Capture the cell that displays the provided text and extract its (X, Y) central coordinate. 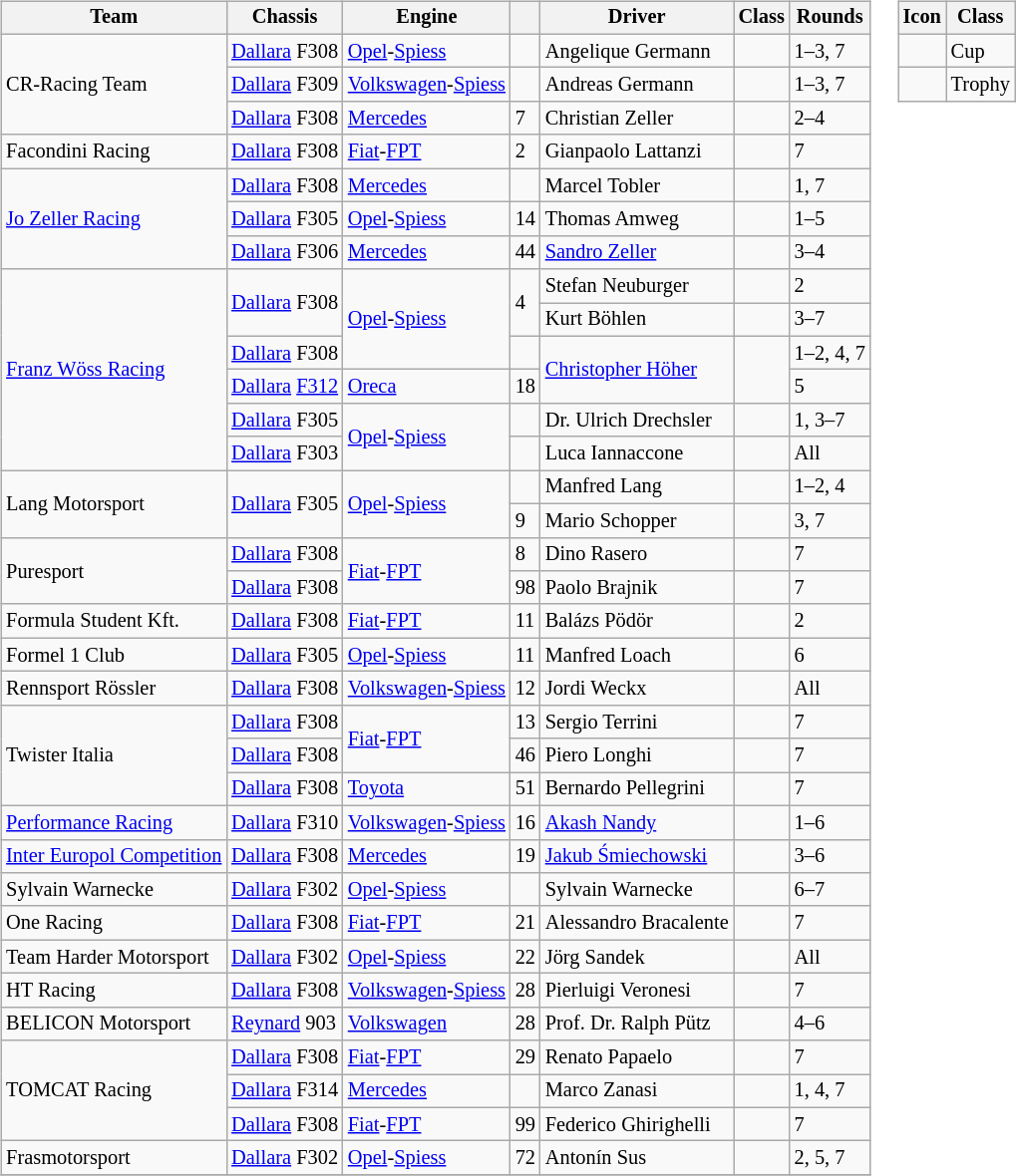
Marco Zanasi (637, 1091)
Team (114, 18)
13 (525, 722)
Prof. Dr. Ralph Pütz (637, 1024)
Reynard 903 (285, 1024)
Facondini Racing (114, 151)
46 (525, 755)
Andreas Germann (637, 85)
1–2, 4, 7 (830, 353)
Sergio Terrini (637, 722)
Dallara F310 (285, 822)
1–2, 4 (830, 487)
Stefan Neuburger (637, 286)
2–4 (830, 119)
Federico Ghirighelli (637, 1124)
3–4 (830, 252)
4 (525, 303)
72 (525, 1158)
44 (525, 252)
Dallara F309 (285, 85)
CR-Racing Team (114, 84)
Balázs Pödör (637, 621)
3–7 (830, 320)
18 (525, 387)
Piero Longhi (637, 755)
Puresport (114, 570)
Manfred Loach (637, 655)
Icon (922, 18)
Dallara F303 (285, 453)
Jo Zeller Racing (114, 219)
1, 7 (830, 185)
9 (525, 520)
BELICON Motorsport (114, 1024)
Christopher Höher (637, 369)
1–6 (830, 822)
99 (525, 1124)
Jordi Weckx (637, 689)
Pierluigi Veronesi (637, 991)
1, 4, 7 (830, 1091)
51 (525, 789)
Formel 1 Club (114, 655)
Trophy (981, 85)
Lang Motorsport (114, 504)
Engine (427, 18)
Jörg Sandek (637, 957)
Dallara F314 (285, 1091)
3, 7 (830, 520)
16 (525, 822)
Franz Wöss Racing (114, 370)
Volkswagen (427, 1024)
Jakub Śmiechowski (637, 856)
Inter Europol Competition (114, 856)
Akash Nandy (637, 822)
Rennsport Rössler (114, 689)
Cup (981, 51)
Dallara F306 (285, 252)
4–6 (830, 1024)
22 (525, 957)
Driver (637, 18)
19 (525, 856)
1, 3–7 (830, 421)
Manfred Lang (637, 487)
One Racing (114, 923)
Dino Rasero (637, 554)
HT Racing (114, 991)
Frasmotorsport (114, 1158)
98 (525, 588)
8 (525, 554)
Thomas Amweg (637, 219)
Marcel Tobler (637, 185)
Antonín Sus (637, 1158)
3–6 (830, 856)
Paolo Brajnik (637, 588)
29 (525, 1057)
Toyota (427, 789)
Renato Papaelo (637, 1057)
Gianpaolo Lattanzi (637, 151)
5 (830, 387)
Formula Student Kft. (114, 621)
Dr. Ulrich Drechsler (637, 421)
TOMCAT Racing (114, 1090)
1–5 (830, 219)
6–7 (830, 890)
21 (525, 923)
Dallara F312 (285, 387)
Alessandro Bracalente (637, 923)
6 (830, 655)
Mario Schopper (637, 520)
2, 5, 7 (830, 1158)
Luca Iannaccone (637, 453)
14 (525, 219)
Performance Racing (114, 822)
Sandro Zeller (637, 252)
Kurt Böhlen (637, 320)
Rounds (830, 18)
Twister Italia (114, 755)
12 (525, 689)
Christian Zeller (637, 119)
Chassis (285, 18)
Bernardo Pellegrini (637, 789)
Angelique Germann (637, 51)
Oreca (427, 387)
Team Harder Motorsport (114, 957)
